Capture the cell that displays the provided text and extract its [X, Y] central coordinate. 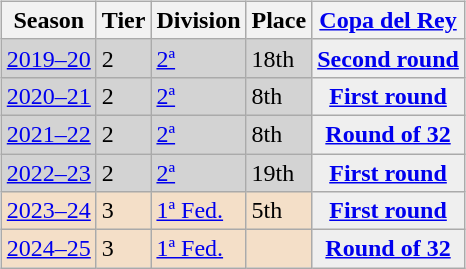
Season [48, 20]
2020–21 [48, 96]
2019–20 [48, 58]
Tier [124, 20]
Copa del Rey [388, 20]
5th [279, 211]
Place [279, 20]
2021–22 [48, 134]
2024–25 [48, 249]
18th [279, 58]
Second round [388, 58]
19th [279, 173]
2023–24 [48, 211]
2022–23 [48, 173]
Division [198, 20]
